Capture the cell that displays the provided text and extract its [X, Y] central coordinate. 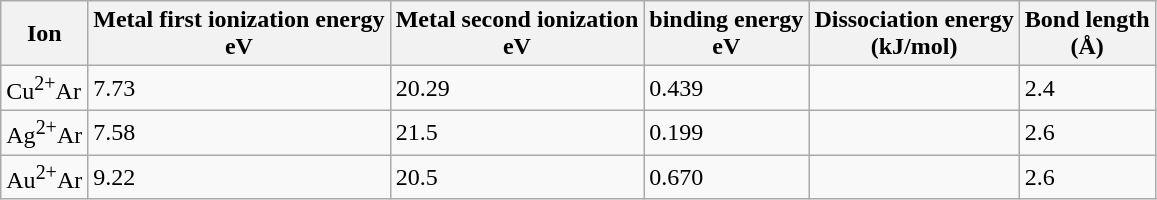
0.199 [726, 132]
Bond length(Å) [1087, 34]
20.29 [517, 88]
21.5 [517, 132]
Au2+Ar [44, 178]
0.439 [726, 88]
Metal second ionizationeV [517, 34]
Cu2+Ar [44, 88]
7.73 [239, 88]
Metal first ionization energyeV [239, 34]
0.670 [726, 178]
2.4 [1087, 88]
Ion [44, 34]
9.22 [239, 178]
20.5 [517, 178]
7.58 [239, 132]
Dissociation energy(kJ/mol) [914, 34]
Ag2+Ar [44, 132]
binding energyeV [726, 34]
